Locate the cell with the specified text and output its (X, Y) center coordinate. 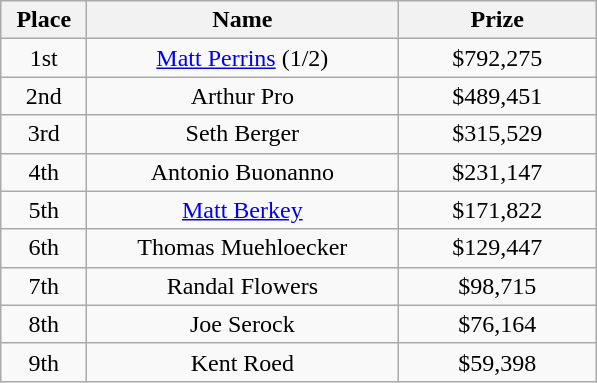
$171,822 (498, 210)
Randal Flowers (242, 286)
$129,447 (498, 248)
2nd (44, 96)
5th (44, 210)
7th (44, 286)
Prize (498, 20)
Seth Berger (242, 134)
Kent Roed (242, 362)
$231,147 (498, 172)
$59,398 (498, 362)
4th (44, 172)
9th (44, 362)
Thomas Muehloecker (242, 248)
3rd (44, 134)
Place (44, 20)
Arthur Pro (242, 96)
6th (44, 248)
Antonio Buonanno (242, 172)
8th (44, 324)
1st (44, 58)
$315,529 (498, 134)
Matt Perrins (1/2) (242, 58)
$76,164 (498, 324)
Joe Serock (242, 324)
$489,451 (498, 96)
Name (242, 20)
Matt Berkey (242, 210)
$98,715 (498, 286)
$792,275 (498, 58)
